Find where the given text appears and provide that cell's center as [X, Y] coordinate. 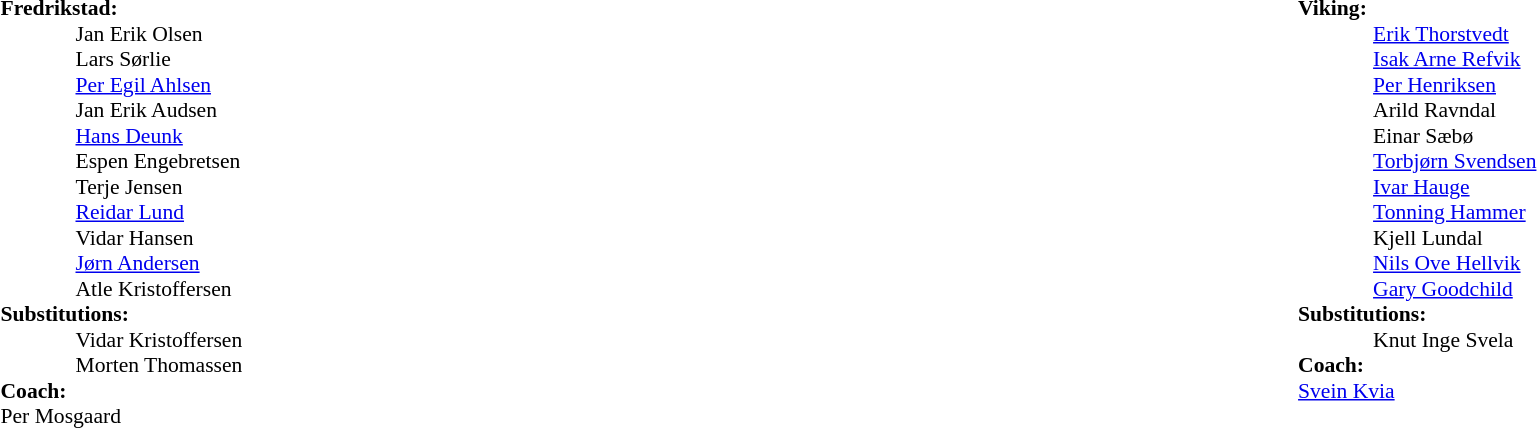
Morten Thomassen [160, 365]
Jan Erik Olsen [160, 34]
Einar Sæbø [1454, 136]
Tonning Hammer [1454, 213]
Arild Ravndal [1454, 111]
Knut Inge Svela [1454, 340]
Espen Engebretsen [160, 161]
Erik Thorstvedt [1454, 34]
Reidar Lund [160, 213]
Hans Deunk [160, 136]
Vidar Hansen [160, 238]
Nils Ove Hellvik [1454, 263]
Per Henriksen [1454, 85]
Isak Arne Refvik [1454, 59]
Atle Kristoffersen [160, 289]
Vidar Kristoffersen [160, 340]
Kjell Lundal [1454, 238]
Jørn Andersen [160, 263]
Torbjørn Svendsen [1454, 161]
Ivar Hauge [1454, 187]
Svein Kvia [1417, 391]
Terje Jensen [160, 187]
Per Egil Ahlsen [160, 85]
Jan Erik Audsen [160, 111]
Gary Goodchild [1454, 289]
Lars Sørlie [160, 59]
